Locate the cell with the specified text and output its (x, y) center coordinate. 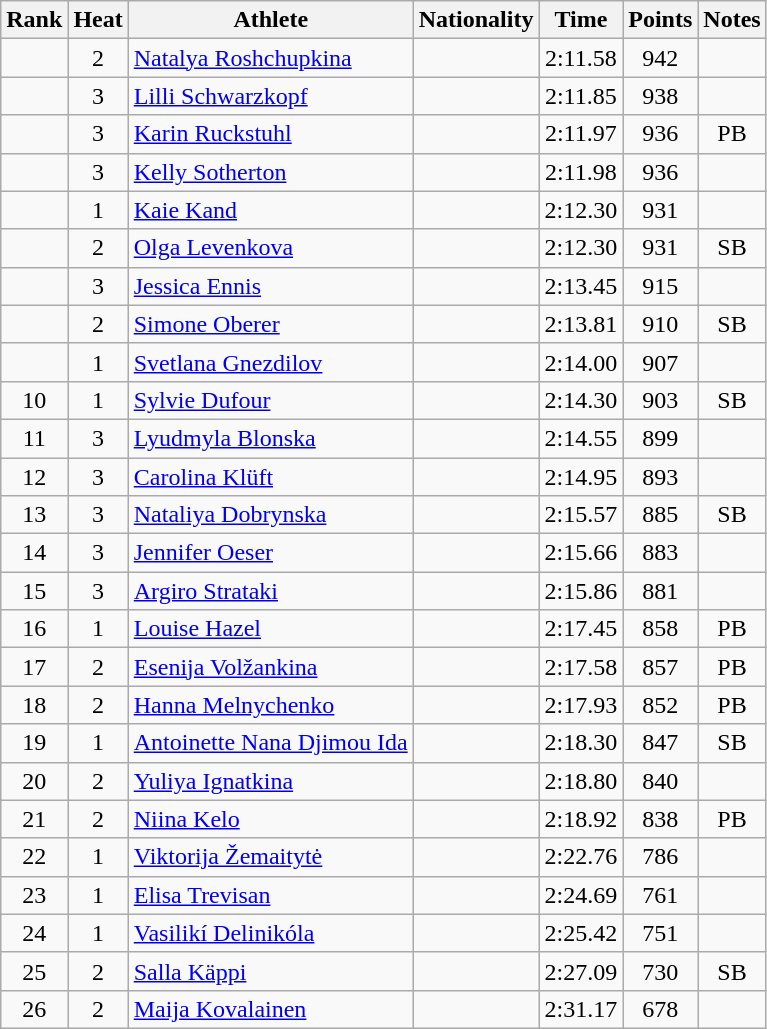
15 (34, 591)
18 (34, 705)
25 (34, 971)
Hanna Melnychenko (270, 705)
Vasilikí Delinikóla (270, 933)
Simone Oberer (270, 324)
883 (660, 553)
Sylvie Dufour (270, 400)
20 (34, 781)
2:31.17 (581, 1009)
2:17.93 (581, 705)
2:27.09 (581, 971)
Elisa Trevisan (270, 895)
Louise Hazel (270, 629)
26 (34, 1009)
840 (660, 781)
Heat (98, 20)
885 (660, 515)
10 (34, 400)
2:14.95 (581, 477)
Argiro Strataki (270, 591)
13 (34, 515)
Kaie Kand (270, 210)
2:18.30 (581, 743)
Rank (34, 20)
Carolina Klüft (270, 477)
2:17.58 (581, 667)
23 (34, 895)
Salla Käppi (270, 971)
Jennifer Oeser (270, 553)
730 (660, 971)
Lyudmyla Blonska (270, 438)
Karin Ruckstuhl (270, 134)
Viktorija Žemaitytė (270, 857)
893 (660, 477)
14 (34, 553)
938 (660, 96)
907 (660, 362)
2:13.45 (581, 286)
2:17.45 (581, 629)
678 (660, 1009)
2:15.57 (581, 515)
2:22.76 (581, 857)
761 (660, 895)
857 (660, 667)
24 (34, 933)
12 (34, 477)
858 (660, 629)
17 (34, 667)
942 (660, 58)
2:14.00 (581, 362)
Yuliya Ignatkina (270, 781)
899 (660, 438)
2:25.42 (581, 933)
852 (660, 705)
Time (581, 20)
2:14.30 (581, 400)
Lilli Schwarzkopf (270, 96)
2:11.97 (581, 134)
786 (660, 857)
Natalya Roshchupkina (270, 58)
2:18.80 (581, 781)
21 (34, 819)
2:15.66 (581, 553)
Points (660, 20)
Kelly Sotherton (270, 172)
2:24.69 (581, 895)
Svetlana Gnezdilov (270, 362)
2:11.98 (581, 172)
881 (660, 591)
2:15.86 (581, 591)
19 (34, 743)
Nationality (476, 20)
2:11.85 (581, 96)
751 (660, 933)
903 (660, 400)
Notes (732, 20)
915 (660, 286)
11 (34, 438)
2:14.55 (581, 438)
Athlete (270, 20)
2:18.92 (581, 819)
Esenija Volžankina (270, 667)
22 (34, 857)
2:11.58 (581, 58)
Nataliya Dobrynska (270, 515)
Olga Levenkova (270, 248)
Niina Kelo (270, 819)
Antoinette Nana Djimou Ida (270, 743)
847 (660, 743)
16 (34, 629)
2:13.81 (581, 324)
Jessica Ennis (270, 286)
838 (660, 819)
910 (660, 324)
Maija Kovalainen (270, 1009)
